Determine the [x, y] coordinate at the center of the cell enclosing the given text.  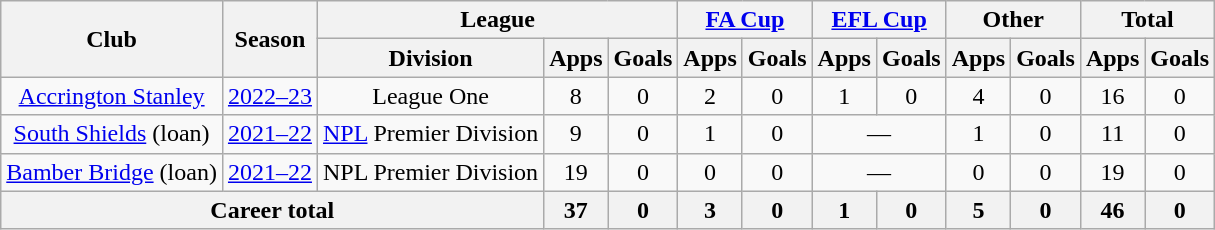
Other [1013, 20]
2022–23 [270, 96]
Total [1147, 20]
2 [710, 96]
3 [710, 210]
FA Cup [745, 20]
League [497, 20]
16 [1112, 96]
Season [270, 39]
8 [576, 96]
5 [978, 210]
Bamber Bridge (loan) [112, 172]
Career total [272, 210]
South Shields (loan) [112, 134]
Club [112, 39]
Division [430, 58]
11 [1112, 134]
46 [1112, 210]
EFL Cup [879, 20]
4 [978, 96]
League One [430, 96]
Accrington Stanley [112, 96]
37 [576, 210]
9 [576, 134]
